Output the (x, y) coordinate of the center of the cell containing the given text.  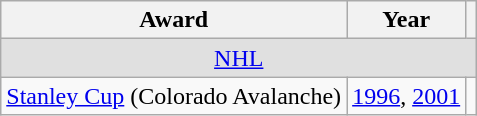
Award (174, 20)
Stanley Cup (Colorado Avalanche) (174, 96)
Year (406, 20)
1996, 2001 (406, 96)
NHL (239, 58)
